Identify which cell holds the provided text, then report its (x, y) central coordinate. 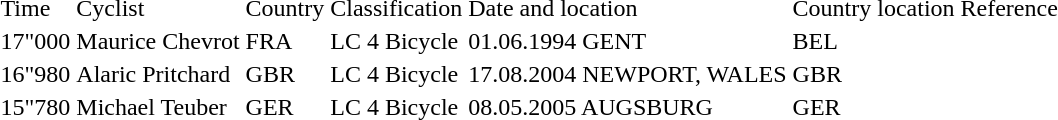
FRA (285, 41)
Maurice Chevrot (158, 41)
01.06.1994 GENT (628, 41)
Alaric Pritchard (158, 74)
17.08.2004 NEWPORT, WALES (628, 74)
BEL (874, 41)
